Find where the given text appears and provide that cell's center as (x, y) coordinate. 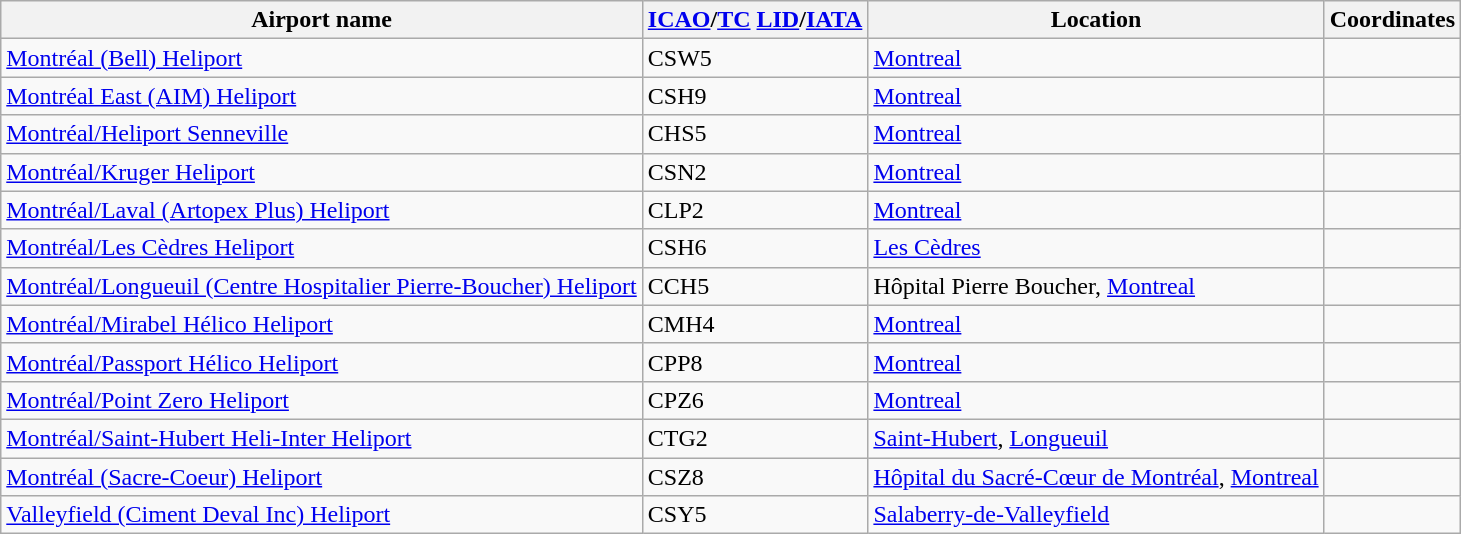
Hôpital du Sacré-Cœur de Montréal, Montreal (1096, 477)
Montréal/Passport Hélico Heliport (322, 362)
Montréal/Mirabel Hélico Heliport (322, 324)
Montréal/Les Cèdres Heliport (322, 248)
Saint-Hubert, Longueuil (1096, 438)
CSZ8 (755, 477)
CTG2 (755, 438)
Montréal (Bell) Heliport (322, 58)
CSH6 (755, 248)
CSY5 (755, 515)
Montréal/Laval (Artopex Plus) Heliport (322, 210)
Montréal/Kruger Heliport (322, 172)
CMH4 (755, 324)
Airport name (322, 20)
Montréal/Point Zero Heliport (322, 400)
Les Cèdres (1096, 248)
ICAO/TC LID/IATA (755, 20)
Montréal (Sacre-Coeur) Heliport (322, 477)
CPP8 (755, 362)
Montréal/Saint-Hubert Heli-Inter Heliport (322, 438)
Montréal East (AIM) Heliport (322, 96)
CCH5 (755, 286)
CSN2 (755, 172)
CHS5 (755, 134)
Valleyfield (Ciment Deval Inc) Heliport (322, 515)
Hôpital Pierre Boucher, Montreal (1096, 286)
Montréal/Longueuil (Centre Hospitalier Pierre-Boucher) Heliport (322, 286)
CPZ6 (755, 400)
CLP2 (755, 210)
CSH9 (755, 96)
Coordinates (1392, 20)
Location (1096, 20)
CSW5 (755, 58)
Montréal/Heliport Senneville (322, 134)
Salaberry-de-Valleyfield (1096, 515)
